Scan for the cell matching the given text and deliver its [x, y] coordinate at center. 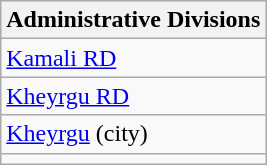
Kamali RD [134, 58]
Kheyrgu (city) [134, 134]
Kheyrgu RD [134, 96]
Administrative Divisions [134, 20]
